Extract the (X, Y) coordinate from the center of the cell holding the provided text.  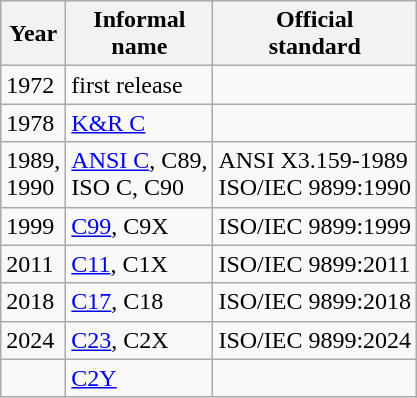
C11, C1X (140, 264)
ANSI X3.159-1989ISO/IEC 9899:1990 (315, 174)
ISO/IEC 9899:2018 (315, 302)
ANSI C, C89,ISO C, C90 (140, 174)
C2Y (140, 378)
2011 (34, 264)
Officialstandard (315, 34)
1989,1990 (34, 174)
2024 (34, 340)
1972 (34, 85)
2018 (34, 302)
ISO/IEC 9899:1999 (315, 226)
1999 (34, 226)
C17, C18 (140, 302)
1978 (34, 123)
Informalname (140, 34)
ISO/IEC 9899:2011 (315, 264)
C99, C9X (140, 226)
K&R C (140, 123)
C23, C2X (140, 340)
Year (34, 34)
ISO/IEC 9899:2024 (315, 340)
first release (140, 85)
